Detect which cell encompasses the target text, then output its (x, y) center coordinate. 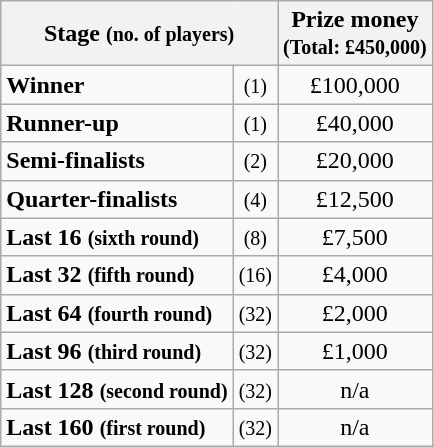
Last 128 (second round) (117, 389)
(2) (255, 161)
Last 96 (third round) (117, 351)
Runner-up (117, 123)
£12,500 (356, 199)
(8) (255, 237)
£1,000 (356, 351)
Winner (117, 85)
£20,000 (356, 161)
Last 32 (fifth round) (117, 275)
£4,000 (356, 275)
£40,000 (356, 123)
Prize money(Total: £450,000) (356, 34)
£2,000 (356, 313)
(4) (255, 199)
Last 64 (fourth round) (117, 313)
Quarter-finalists (117, 199)
Last 16 (sixth round) (117, 237)
(16) (255, 275)
Last 160 (first round) (117, 427)
Semi-finalists (117, 161)
Stage (no. of players) (140, 34)
£7,500 (356, 237)
£100,000 (356, 85)
